Search for the cell housing the specified text and yield its (x, y) center coordinate. 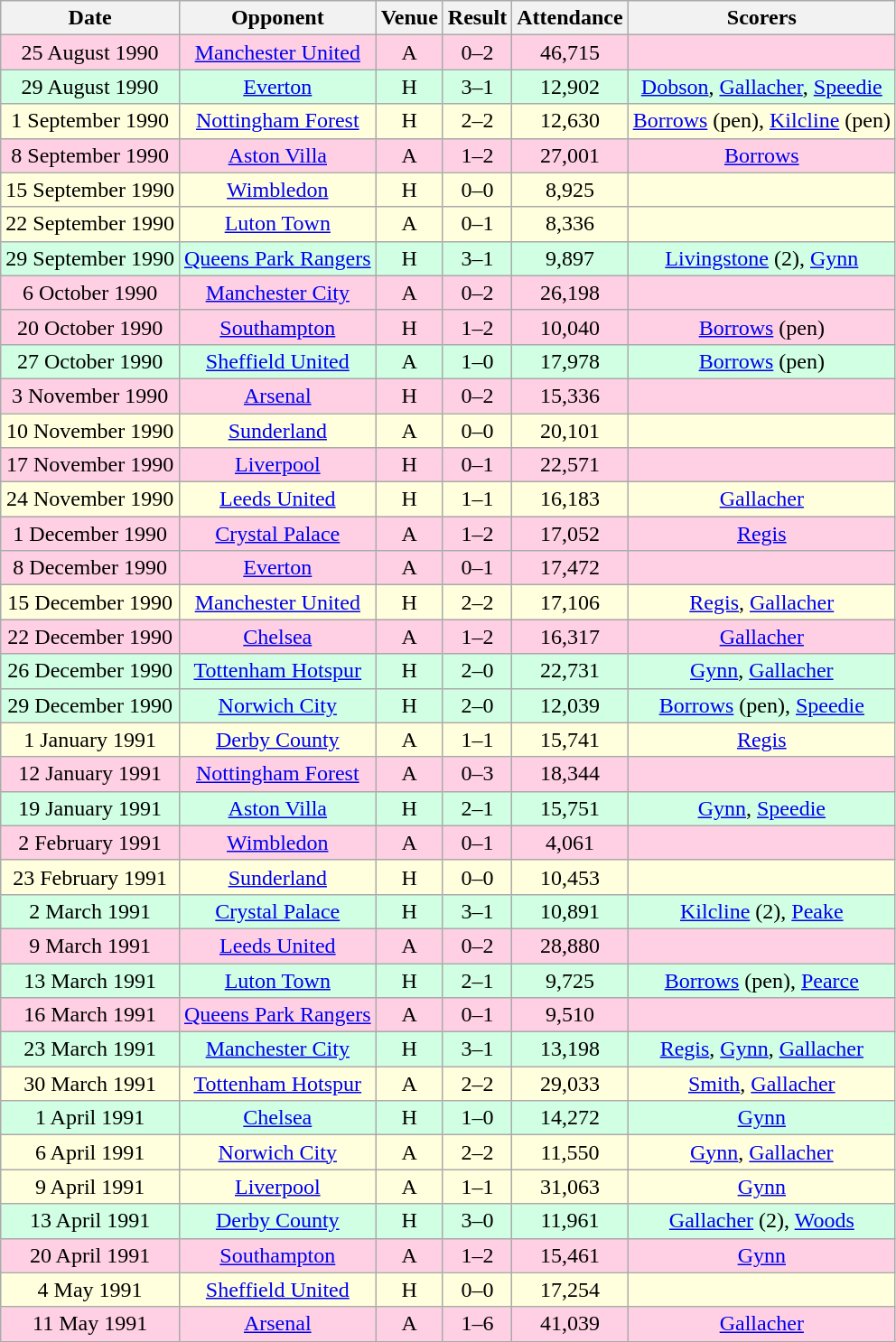
8,336 (570, 224)
Borrows (pen), Speedie (761, 705)
13 April 1991 (90, 1221)
17,106 (570, 602)
17 November 1990 (90, 465)
22 September 1990 (90, 224)
9 April 1991 (90, 1187)
Dobson, Gallacher, Speedie (761, 87)
25 August 1990 (90, 52)
16,317 (570, 637)
13,198 (570, 1049)
4,061 (570, 843)
15,751 (570, 808)
Gallacher (2), Woods (761, 1221)
27,001 (570, 155)
9 March 1991 (90, 946)
41,039 (570, 1324)
15,336 (570, 396)
22 December 1990 (90, 637)
2 February 1991 (90, 843)
1 December 1990 (90, 534)
2 March 1991 (90, 911)
15,461 (570, 1255)
18,344 (570, 774)
27 October 1990 (90, 361)
Scorers (761, 18)
26,198 (570, 293)
Opponent (277, 18)
8,925 (570, 190)
Borrows (761, 155)
8 September 1990 (90, 155)
29 August 1990 (90, 87)
46,715 (570, 52)
3–0 (477, 1221)
26 December 1990 (90, 671)
11 May 1991 (90, 1324)
16,183 (570, 499)
12,039 (570, 705)
1 January 1991 (90, 740)
12,630 (570, 121)
6 October 1990 (90, 293)
12,902 (570, 87)
9,510 (570, 1015)
Borrows (pen), Pearce (761, 980)
17,052 (570, 534)
23 February 1991 (90, 877)
31,063 (570, 1187)
22,731 (570, 671)
9,725 (570, 980)
6 April 1991 (90, 1152)
14,272 (570, 1118)
Regis, Gallacher (761, 602)
17,254 (570, 1290)
22,571 (570, 465)
9,897 (570, 258)
16 March 1991 (90, 1015)
30 March 1991 (90, 1084)
0–3 (477, 774)
24 November 1990 (90, 499)
10,891 (570, 911)
8 December 1990 (90, 568)
17,472 (570, 568)
Borrows (pen), Kilcline (pen) (761, 121)
29 September 1990 (90, 258)
11,550 (570, 1152)
Kilcline (2), Peake (761, 911)
Date (90, 18)
Regis, Gynn, Gallacher (761, 1049)
Smith, Gallacher (761, 1084)
11,961 (570, 1221)
4 May 1991 (90, 1290)
10 November 1990 (90, 431)
15 September 1990 (90, 190)
29 December 1990 (90, 705)
17,978 (570, 361)
20 October 1990 (90, 327)
12 January 1991 (90, 774)
20 April 1991 (90, 1255)
Livingstone (2), Gynn (761, 258)
1 April 1991 (90, 1118)
Venue (409, 18)
20,101 (570, 431)
23 March 1991 (90, 1049)
Gynn, Speedie (761, 808)
3 November 1990 (90, 396)
1–6 (477, 1324)
1 September 1990 (90, 121)
15,741 (570, 740)
19 January 1991 (90, 808)
13 March 1991 (90, 980)
10,453 (570, 877)
28,880 (570, 946)
Attendance (570, 18)
10,040 (570, 327)
Result (477, 18)
29,033 (570, 1084)
15 December 1990 (90, 602)
